Identify which cell holds the provided text, then report its [x, y] central coordinate. 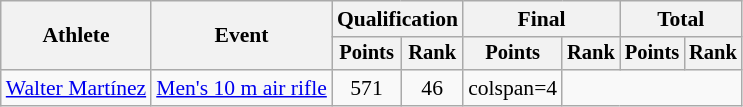
Event [242, 36]
46 [432, 88]
571 [366, 88]
Walter Martínez [76, 88]
Men's 10 m air rifle [242, 88]
Qualification [398, 19]
Total [681, 19]
Final [542, 19]
colspan=4 [512, 88]
Athlete [76, 36]
